Pinpoint the cell where the given text exists, returning its (X, Y) midpoint coordinate. 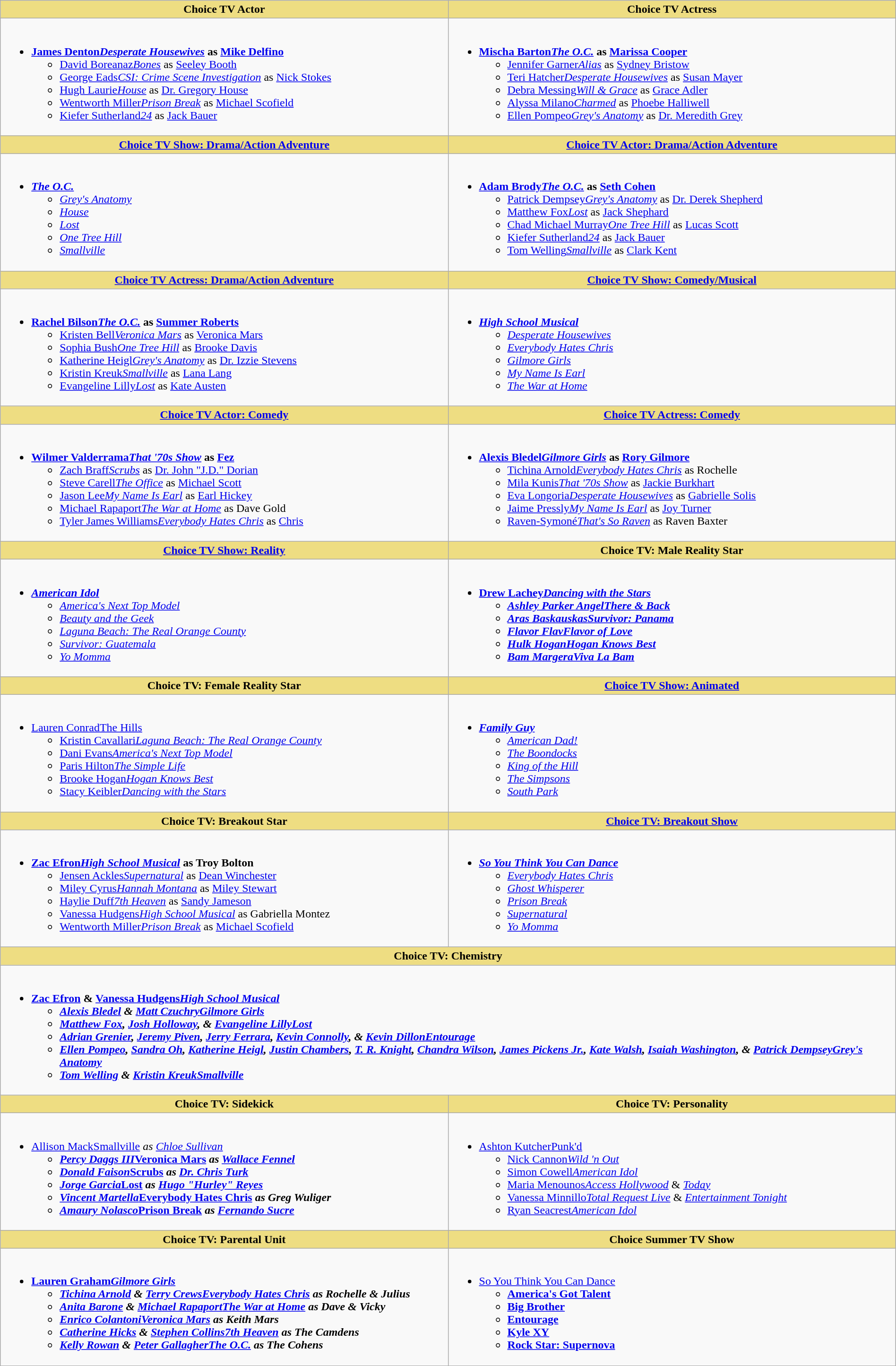
High School MusicalDesperate HousewivesEverybody Hates ChrisGilmore GirlsMy Name Is EarlThe War at Home (672, 347)
Choice TV: Sidekick (224, 1104)
Choice TV: Breakout Show (672, 821)
Choice Summer TV Show (672, 1239)
Choice TV Show: Comedy/Musical (672, 280)
Choice TV: Parental Unit (224, 1239)
Choice TV Actress (672, 9)
American IdolAmerica's Next Top ModelBeauty and the GeekLaguna Beach: The Real Orange CountySurvivor: GuatemalaYo Momma (224, 618)
Choice TV Actress: Comedy (672, 415)
Choice TV Actor: Comedy (224, 415)
Choice TV Show: Animated (672, 685)
Choice TV: Personality (672, 1104)
Choice TV Show: Drama/Action Adventure (224, 145)
Choice TV: Chemistry (448, 956)
So You Think You Can DanceAmerica's Got TalentBig BrotherEntourageKyle XYRock Star: Supernova (672, 1307)
Family GuyAmerican Dad!The BoondocksKing of the HillThe SimpsonsSouth Park (672, 753)
Choice TV: Female Reality Star (224, 685)
The O.C.Grey's AnatomyHouseLostOne Tree HillSmallville (224, 212)
Choice TV Show: Reality (224, 550)
Choice TV Actor: Drama/Action Adventure (672, 145)
Choice TV: Male Reality Star (672, 550)
So You Think You Can DanceEverybody Hates ChrisGhost WhispererPrison BreakSupernaturalYo Momma (672, 889)
Choice TV: Breakout Star (224, 821)
Choice TV Actor (224, 9)
Choice TV Actress: Drama/Action Adventure (224, 280)
